Pinpoint the cell where the given text exists, returning its (X, Y) midpoint coordinate. 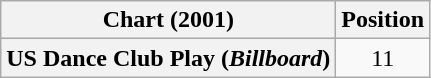
Chart (2001) (168, 20)
11 (383, 58)
Position (383, 20)
US Dance Club Play (Billboard) (168, 58)
